Detect which cell encompasses the target text, then output its (x, y) center coordinate. 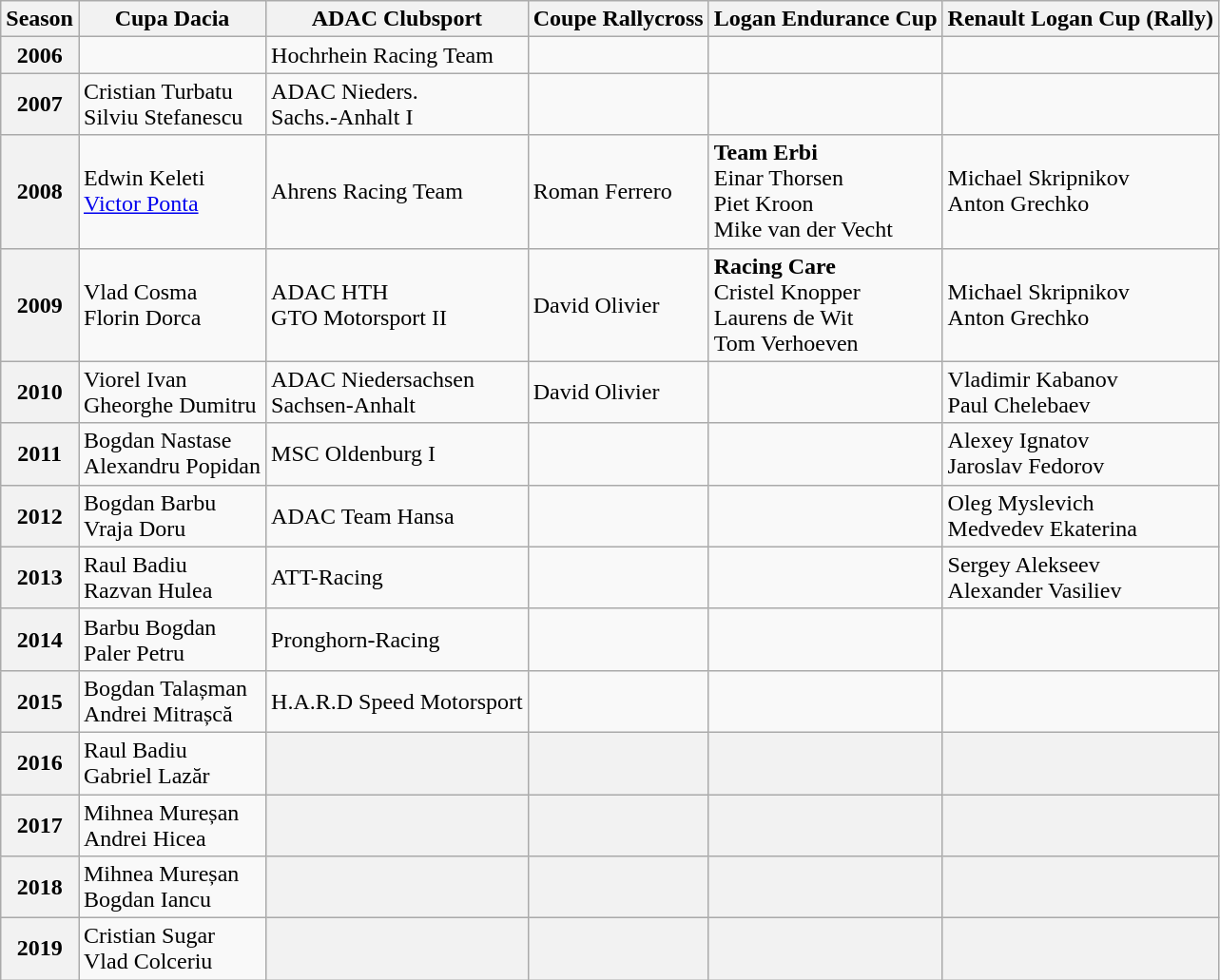
Hochrhein Racing Team (397, 55)
Logan Endurance Cup (825, 19)
2007 (40, 105)
Barbu Bogdan Paler Petru (171, 639)
2017 (40, 825)
Ahrens Racing Team (397, 192)
Season (40, 19)
2010 (40, 392)
Bogdan Nastase Alexandru Popidan (171, 454)
2013 (40, 578)
Raul Badiu Razvan Hulea (171, 578)
Mihnea Mureșan Bogdan Iancu (171, 888)
2009 (40, 304)
Cristian Turbatu Silviu Stefanescu (171, 105)
ADAC Nieders. Sachs.-Anhalt I (397, 105)
2016 (40, 762)
Cupa Dacia (171, 19)
Vladimir Kabanov Paul Chelebaev (1080, 392)
Renault Logan Cup (Rally) (1080, 19)
ADAC HTH GTO Motorsport II (397, 304)
2019 (40, 949)
2014 (40, 639)
Sergey Alekseev Alexander Vasiliev (1080, 578)
Coupe Rallycross (618, 19)
2011 (40, 454)
Team Erbi Einar Thorsen Piet Kroon Mike van der Vecht (825, 192)
Oleg Myslevich Medvedev Ekaterina (1080, 515)
2015 (40, 701)
ATT-Racing (397, 578)
2012 (40, 515)
ADAC Niedersachsen Sachsen-Anhalt (397, 392)
Pronghorn-Racing (397, 639)
Alexey Ignatov Jaroslav Fedorov (1080, 454)
Edwin Keleti Victor Ponta (171, 192)
Mihnea Mureșan Andrei Hicea (171, 825)
Roman Ferrero (618, 192)
ADAC Team Hansa (397, 515)
Bogdan Barbu Vraja Doru (171, 515)
Cristian Sugar Vlad Colceriu (171, 949)
Racing Care Cristel Knopper Laurens de Wit Tom Verhoeven (825, 304)
H.A.R.D Speed Motorsport (397, 701)
2006 (40, 55)
Vlad Cosma Florin Dorca (171, 304)
Raul Badiu Gabriel Lazăr (171, 762)
2008 (40, 192)
Bogdan Talașman Andrei Mitrașcă (171, 701)
MSC Oldenburg I (397, 454)
2018 (40, 888)
Viorel Ivan Gheorghe Dumitru (171, 392)
ADAC Clubsport (397, 19)
